Return the (x, y) coordinate for the center point of the cell that contains the specified text.  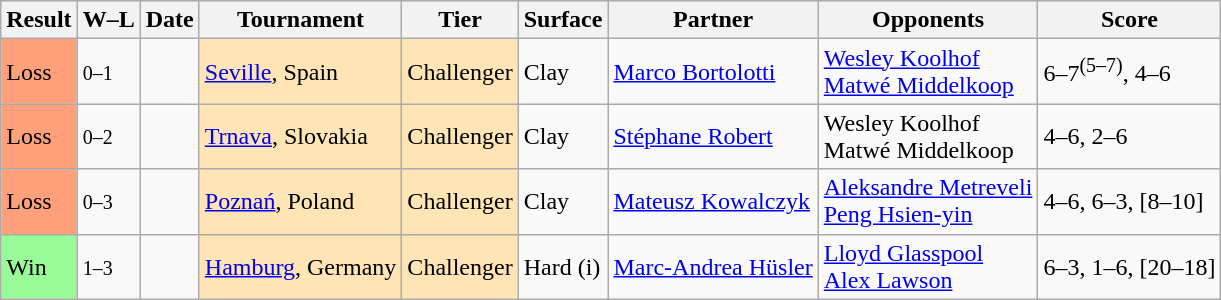
Opponents (928, 20)
0–3 (108, 202)
Seville, Spain (300, 72)
4–6, 2–6 (1130, 136)
Hamburg, Germany (300, 266)
Stéphane Robert (713, 136)
Partner (713, 20)
Poznań, Poland (300, 202)
Win (39, 266)
6–7(5–7), 4–6 (1130, 72)
0–1 (108, 72)
Marc-Andrea Hüsler (713, 266)
Mateusz Kowalczyk (713, 202)
W–L (108, 20)
4–6, 6–3, [8–10] (1130, 202)
Aleksandre Metreveli Peng Hsien-yin (928, 202)
Tournament (300, 20)
Marco Bortolotti (713, 72)
Surface (563, 20)
Lloyd Glasspool Alex Lawson (928, 266)
Result (39, 20)
Score (1130, 20)
Date (170, 20)
0–2 (108, 136)
Hard (i) (563, 266)
Tier (460, 20)
1–3 (108, 266)
Trnava, Slovakia (300, 136)
6–3, 1–6, [20–18] (1130, 266)
